Capture the cell that displays the provided text and extract its (x, y) central coordinate. 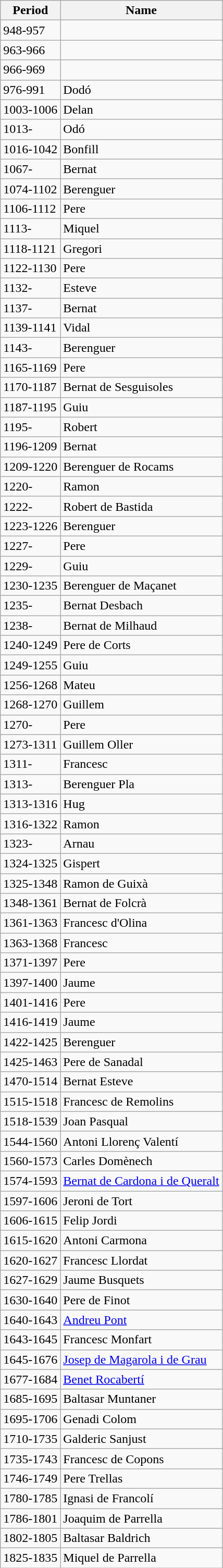
1802-1805 (30, 1538)
1132- (30, 288)
1470-1514 (30, 1082)
1074-1102 (30, 189)
1780-1785 (30, 1498)
Ramon de Guixà (141, 884)
Berenguer Pla (141, 784)
1113- (30, 228)
1746-1749 (30, 1478)
1325-1348 (30, 884)
1544-1560 (30, 1141)
Antoni Carmona (141, 1241)
Josep de Magarola i de Grau (141, 1359)
1013- (30, 129)
Robert de Bastida (141, 506)
1238- (30, 626)
Jeroni de Tort (141, 1200)
Joaquim de Parrella (141, 1518)
Dodó (141, 90)
1240-1249 (30, 645)
Name (141, 10)
Bernat de Milhaud (141, 626)
Bernat Desbach (141, 606)
Joan Pasqual (141, 1121)
1348-1361 (30, 903)
Francesc Monfart (141, 1340)
Francesc Llordat (141, 1260)
1630-1640 (30, 1300)
1323- (30, 843)
Gispert (141, 863)
1016-1042 (30, 149)
Period (30, 10)
Benet Rocabertí (141, 1379)
1620-1627 (30, 1260)
Pere de Corts (141, 645)
1574-1593 (30, 1181)
Bernat de Folcrà (141, 903)
1416-1419 (30, 1022)
1196-1209 (30, 447)
1316-1322 (30, 824)
1139-1141 (30, 328)
Berenguer de Rocams (141, 467)
Francesc de Copons (141, 1459)
1627-1629 (30, 1280)
1710-1735 (30, 1439)
1067- (30, 169)
1401-1416 (30, 1002)
948-957 (30, 30)
1227- (30, 546)
Pere Trellas (141, 1478)
1685-1695 (30, 1399)
1222- (30, 506)
1270- (30, 725)
1118-1121 (30, 249)
1268-1270 (30, 705)
1361-1363 (30, 923)
1003-1006 (30, 109)
1249-1255 (30, 665)
1223-1226 (30, 526)
1230-1235 (30, 586)
Felip Jordi (141, 1221)
1560-1573 (30, 1161)
Miquel (141, 228)
1229- (30, 566)
1122-1130 (30, 268)
Guillem (141, 705)
1256-1268 (30, 685)
1273-1311 (30, 744)
Esteve (141, 288)
963-966 (30, 50)
1825-1835 (30, 1558)
Odó (141, 129)
Antoni Llorenç Valentí (141, 1141)
1170-1187 (30, 387)
1195- (30, 427)
1643-1645 (30, 1340)
1313- (30, 784)
1695-1706 (30, 1419)
Gregori (141, 249)
Baltasar Baldrich (141, 1538)
1735-1743 (30, 1459)
1606-1615 (30, 1221)
1235- (30, 606)
1363-1368 (30, 943)
Berenguer de Maçanet (141, 586)
Galderic Sanjust (141, 1439)
Jaume Busquets (141, 1280)
Bernat Esteve (141, 1082)
1518-1539 (30, 1121)
Baltasar Muntaner (141, 1399)
Genadi Colom (141, 1419)
Francesc de Remolins (141, 1101)
1597-1606 (30, 1200)
1313-1316 (30, 804)
1187-1195 (30, 407)
1397-1400 (30, 983)
1640-1643 (30, 1320)
1106-1112 (30, 209)
Guillem Oller (141, 744)
Francesc d'Olina (141, 923)
Pere de Finot (141, 1300)
Ignasi de Francolí (141, 1498)
Robert (141, 427)
1615-1620 (30, 1241)
Arnau (141, 843)
1143- (30, 348)
Andreu Pont (141, 1320)
1311- (30, 764)
1324-1325 (30, 863)
Bernat de Cardona i de Queralt (141, 1181)
Bonfill (141, 149)
1165-1169 (30, 367)
Carles Domènech (141, 1161)
Mateu (141, 685)
966-969 (30, 70)
1677-1684 (30, 1379)
1209-1220 (30, 467)
1422-1425 (30, 1042)
Miquel de Parrella (141, 1558)
Bernat de Sesguisoles (141, 387)
1371-1397 (30, 963)
976-991 (30, 90)
Pere de Sanadal (141, 1062)
Delan (141, 109)
Vidal (141, 328)
1786-1801 (30, 1518)
1220- (30, 486)
1425-1463 (30, 1062)
1137- (30, 308)
1645-1676 (30, 1359)
1515-1518 (30, 1101)
Hug (141, 804)
